Scan for the cell matching the given text and deliver its [x, y] coordinate at center. 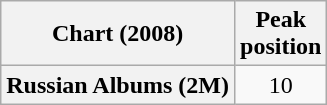
10 [281, 85]
Russian Albums (2M) [118, 85]
Chart (2008) [118, 34]
Peakposition [281, 34]
